Pinpoint the cell where the given text exists, returning its [X, Y] midpoint coordinate. 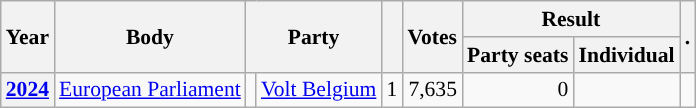
European Parliament [150, 90]
Individual [626, 55]
Year [28, 36]
. [688, 36]
Volt Belgium [318, 90]
2024 [28, 90]
Votes [432, 36]
0 [518, 90]
1 [392, 90]
7,635 [432, 90]
Party [314, 36]
Party seats [518, 55]
Body [150, 36]
Result [571, 19]
